From the cell containing the given text, extract its center point as (x, y) coordinate. 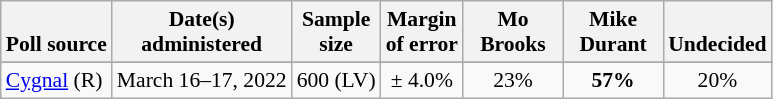
20% (717, 80)
MikeDurant (613, 32)
MoBrooks (513, 32)
57% (613, 80)
Samplesize (336, 32)
Undecided (717, 32)
600 (LV) (336, 80)
Date(s)administered (202, 32)
23% (513, 80)
Marginof error (422, 32)
Cygnal (R) (56, 80)
Poll source (56, 32)
March 16–17, 2022 (202, 80)
± 4.0% (422, 80)
